Provide the [X, Y] coordinate of the cell's center where the given text is located.  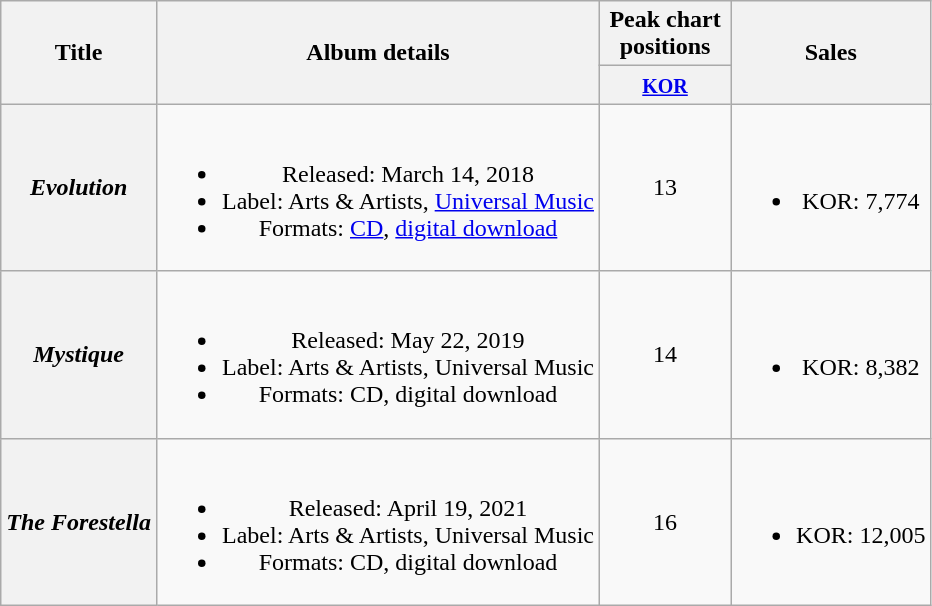
Released: May 22, 2019Label: Arts & Artists, Universal MusicFormats: CD, digital download [378, 354]
Album details [378, 52]
Evolution [79, 188]
KOR [666, 85]
16 [666, 522]
Sales [831, 52]
KOR: 8,382 [831, 354]
13 [666, 188]
KOR: 12,005 [831, 522]
Released: March 14, 2018Label: Arts & Artists, Universal MusicFormats: CD, digital download [378, 188]
Released: April 19, 2021Label: Arts & Artists, Universal MusicFormats: CD, digital download [378, 522]
Title [79, 52]
KOR: 7,774 [831, 188]
14 [666, 354]
Peak chart positions [666, 34]
Mystique [79, 354]
The Forestella [79, 522]
